Provide the (X, Y) coordinate of the cell's center where the given text is located.  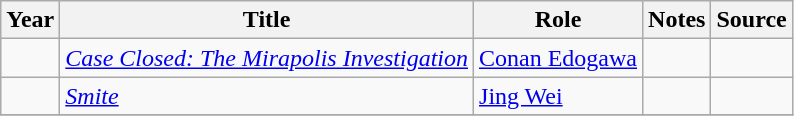
Title (267, 20)
Notes (677, 20)
Year (30, 20)
Conan Edogawa (558, 58)
Source (752, 20)
Case Closed: The Mirapolis Investigation (267, 58)
Role (558, 20)
Jing Wei (558, 96)
Smite (267, 96)
